Detect which cell encompasses the target text, then output its (X, Y) center coordinate. 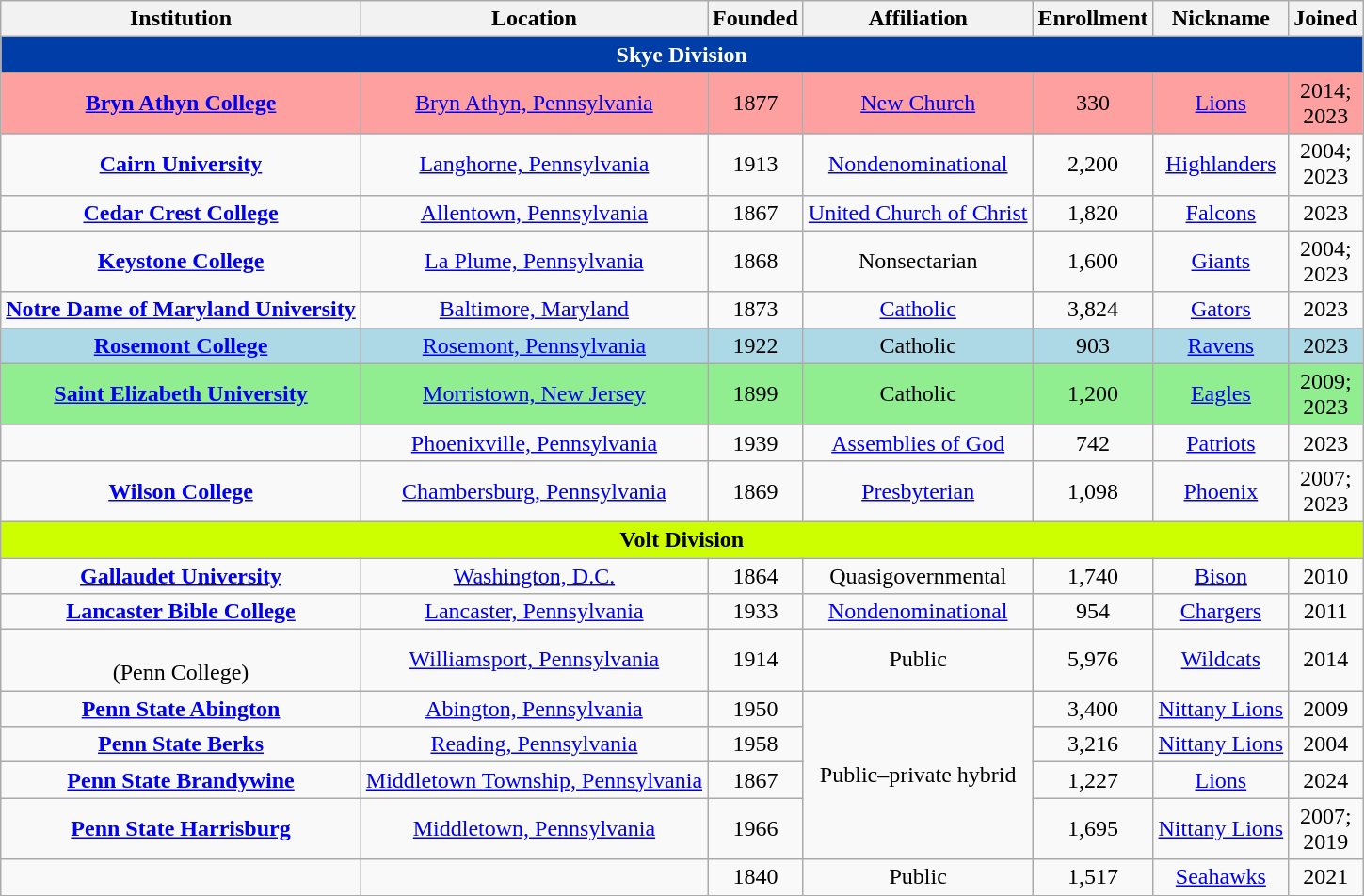
1,517 (1093, 877)
2004 (1325, 744)
2007;2023 (1325, 491)
Washington, D.C. (534, 575)
Penn State Brandywine (181, 780)
Volt Division (682, 539)
Baltimore, Maryland (534, 310)
Gallaudet University (181, 575)
Wildcats (1221, 661)
Bryn Athyn College (181, 104)
Assemblies of God (918, 442)
1877 (756, 104)
2021 (1325, 877)
Wilson College (181, 491)
1,227 (1093, 780)
1840 (756, 877)
1873 (756, 310)
Reading, Pennsylvania (534, 744)
3,216 (1093, 744)
954 (1093, 612)
1,600 (1093, 262)
La Plume, Pennsylvania (534, 262)
(Penn College) (181, 661)
Giants (1221, 262)
Gators (1221, 310)
1966 (756, 828)
Seahawks (1221, 877)
1913 (756, 164)
Founded (756, 19)
2009;2023 (1325, 393)
1,098 (1093, 491)
Highlanders (1221, 164)
3,400 (1093, 709)
Nickname (1221, 19)
2009 (1325, 709)
5,976 (1093, 661)
2024 (1325, 780)
3,824 (1093, 310)
1958 (756, 744)
2007;2019 (1325, 828)
1899 (756, 393)
Joined (1325, 19)
Phoenix (1221, 491)
2014 (1325, 661)
1868 (756, 262)
Williamsport, Pennsylvania (534, 661)
2011 (1325, 612)
1,740 (1093, 575)
Notre Dame of Maryland University (181, 310)
Penn State Abington (181, 709)
2010 (1325, 575)
Phoenixville, Pennsylvania (534, 442)
1869 (756, 491)
903 (1093, 345)
Institution (181, 19)
Rosemont College (181, 345)
Chambersburg, Pennsylvania (534, 491)
Allentown, Pennsylvania (534, 213)
2014;2023 (1325, 104)
1,695 (1093, 828)
Rosemont, Pennsylvania (534, 345)
Middletown Township, Pennsylvania (534, 780)
Cedar Crest College (181, 213)
Bryn Athyn, Pennsylvania (534, 104)
742 (1093, 442)
Penn State Berks (181, 744)
Affiliation (918, 19)
Presbyterian (918, 491)
1864 (756, 575)
Public–private hybrid (918, 776)
1,820 (1093, 213)
Keystone College (181, 262)
Location (534, 19)
1,200 (1093, 393)
Lancaster, Pennsylvania (534, 612)
Ravens (1221, 345)
1950 (756, 709)
1922 (756, 345)
Patriots (1221, 442)
1939 (756, 442)
Langhorne, Pennsylvania (534, 164)
New Church (918, 104)
Quasigovernmental (918, 575)
Nonsectarian (918, 262)
Abington, Pennsylvania (534, 709)
Lancaster Bible College (181, 612)
Cairn University (181, 164)
United Church of Christ (918, 213)
Chargers (1221, 612)
1914 (756, 661)
Morristown, New Jersey (534, 393)
Middletown, Pennsylvania (534, 828)
330 (1093, 104)
Bison (1221, 575)
Enrollment (1093, 19)
Eagles (1221, 393)
Penn State Harrisburg (181, 828)
Falcons (1221, 213)
Skye Division (682, 55)
1933 (756, 612)
2,200 (1093, 164)
Saint Elizabeth University (181, 393)
